Output the (X, Y) coordinate of the center of the cell containing the given text.  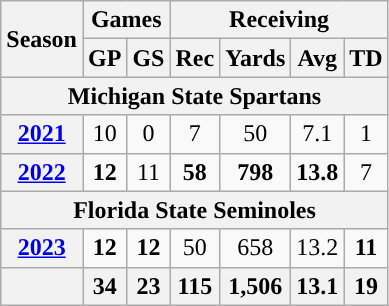
13.1 (318, 286)
658 (256, 248)
GS (148, 58)
Rec (195, 58)
Games (126, 20)
19 (366, 286)
Michigan State Spartans (194, 96)
798 (256, 172)
2021 (42, 134)
Florida State Seminoles (194, 210)
7.1 (318, 134)
58 (195, 172)
13.2 (318, 248)
0 (148, 134)
Season (42, 39)
2022 (42, 172)
TD (366, 58)
1 (366, 134)
1,506 (256, 286)
2023 (42, 248)
23 (148, 286)
115 (195, 286)
Yards (256, 58)
Receiving (279, 20)
GP (104, 58)
10 (104, 134)
13.8 (318, 172)
Avg (318, 58)
34 (104, 286)
